Capture the cell that displays the provided text and extract its [X, Y] central coordinate. 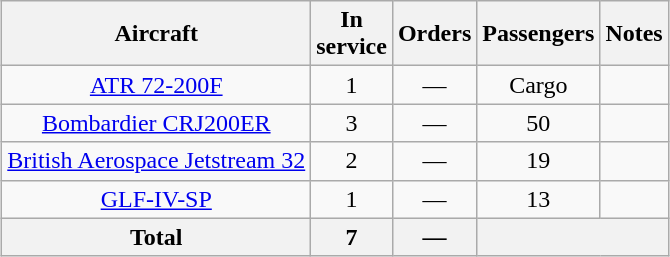
2 [352, 161]
Bombardier CRJ200ER [156, 123]
7 [352, 237]
ATR 72-200F [156, 85]
In service [352, 34]
Notes [634, 34]
13 [538, 199]
Total [156, 237]
50 [538, 123]
British Aerospace Jetstream 32 [156, 161]
Cargo [538, 85]
19 [538, 161]
3 [352, 123]
GLF-IV-SP [156, 199]
Aircraft [156, 34]
Orders [434, 34]
Passengers [538, 34]
